Detect which cell encompasses the target text, then output its (X, Y) center coordinate. 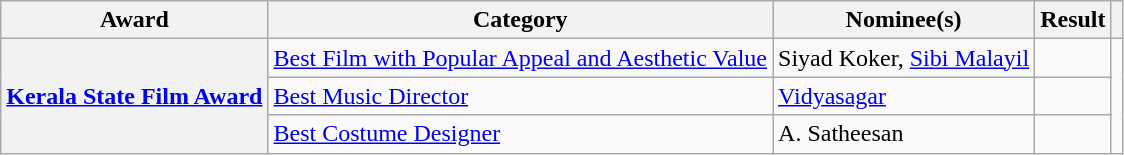
Vidyasagar (904, 96)
Kerala State Film Award (134, 96)
Best Costume Designer (520, 134)
Award (134, 20)
Best Film with Popular Appeal and Aesthetic Value (520, 58)
Category (520, 20)
Best Music Director (520, 96)
A. Satheesan (904, 134)
Result (1073, 20)
Nominee(s) (904, 20)
Siyad Koker, Sibi Malayil (904, 58)
